Identify which cell holds the provided text, then report its (X, Y) central coordinate. 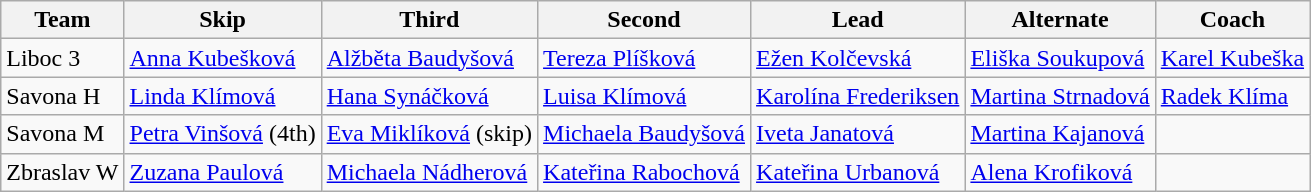
Zuzana Paulová (222, 172)
Savona H (62, 96)
Martina Strnadová (1060, 96)
Second (644, 20)
Zbraslav W (62, 172)
Iveta Janatová (858, 134)
Karolína Frederiksen (858, 96)
Linda Klímová (222, 96)
Alžběta Baudyšová (429, 58)
Petra Vinšová (4th) (222, 134)
Hana Synáčková (429, 96)
Eliška Soukupová (1060, 58)
Michaela Nádherová (429, 172)
Savona M (62, 134)
Alena Krofiková (1060, 172)
Eva Miklíková (skip) (429, 134)
Martina Kajanová (1060, 134)
Skip (222, 20)
Luisa Klímová (644, 96)
Ežen Kolčevská (858, 58)
Team (62, 20)
Anna Kubešková (222, 58)
Kateřina Urbanová (858, 172)
Lead (858, 20)
Third (429, 20)
Tereza Plíšková (644, 58)
Alternate (1060, 20)
Radek Klíma (1232, 96)
Karel Kubeška (1232, 58)
Michaela Baudyšová (644, 134)
Kateřina Rabochová (644, 172)
Liboc 3 (62, 58)
Coach (1232, 20)
